Identify which cell holds the provided text, then report its [x, y] central coordinate. 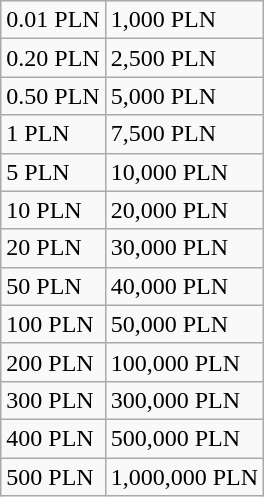
0.01 PLN [53, 20]
20 PLN [53, 248]
1 PLN [53, 134]
10,000 PLN [184, 172]
50,000 PLN [184, 324]
5,000 PLN [184, 96]
300,000 PLN [184, 400]
0.20 PLN [53, 58]
20,000 PLN [184, 210]
1,000 PLN [184, 20]
0.50 PLN [53, 96]
400 PLN [53, 438]
300 PLN [53, 400]
10 PLN [53, 210]
5 PLN [53, 172]
1,000,000 PLN [184, 477]
7,500 PLN [184, 134]
2,500 PLN [184, 58]
500,000 PLN [184, 438]
40,000 PLN [184, 286]
100,000 PLN [184, 362]
200 PLN [53, 362]
500 PLN [53, 477]
100 PLN [53, 324]
30,000 PLN [184, 248]
50 PLN [53, 286]
